Capture the cell that displays the provided text and extract its [X, Y] central coordinate. 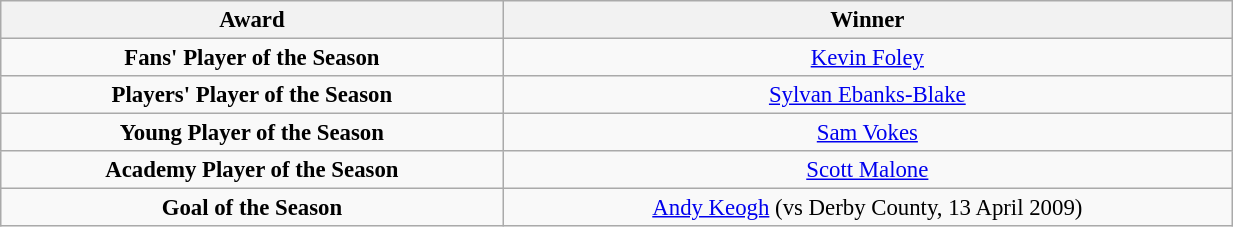
Winner [868, 20]
Award [252, 20]
Young Player of the Season [252, 133]
Kevin Foley [868, 58]
Sylvan Ebanks-Blake [868, 95]
Academy Player of the Season [252, 170]
Players' Player of the Season [252, 95]
Scott Malone [868, 170]
Sam Vokes [868, 133]
Fans' Player of the Season [252, 58]
Andy Keogh (vs Derby County, 13 April 2009) [868, 208]
Goal of the Season [252, 208]
